Capture the cell that displays the provided text and extract its (X, Y) central coordinate. 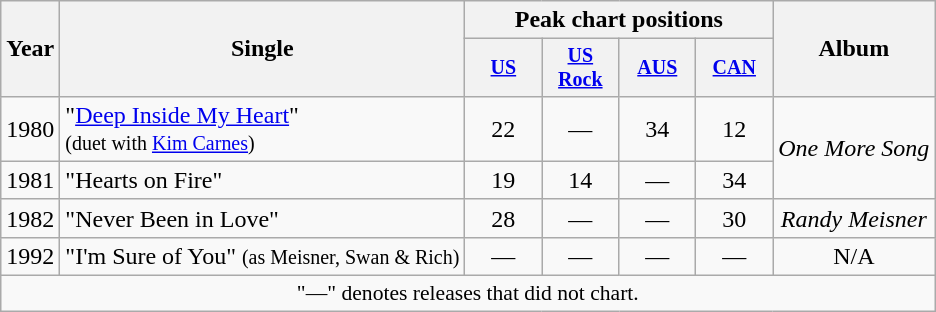
"Hearts on Fire" (262, 180)
USRock (580, 68)
Year (30, 49)
Album (854, 49)
1980 (30, 128)
30 (734, 218)
US (504, 68)
AUS (658, 68)
N/A (854, 256)
"—" denotes releases that did not chart. (468, 294)
14 (580, 180)
"Deep Inside My Heart"(duet with Kim Carnes) (262, 128)
12 (734, 128)
Peak chart positions (619, 20)
Single (262, 49)
28 (504, 218)
Randy Meisner (854, 218)
"Never Been in Love" (262, 218)
1982 (30, 218)
1992 (30, 256)
22 (504, 128)
19 (504, 180)
1981 (30, 180)
CAN (734, 68)
One More Song (854, 148)
"I'm Sure of You" (as Meisner, Swan & Rich) (262, 256)
